Output the [X, Y] coordinate of the center of the cell containing the given text.  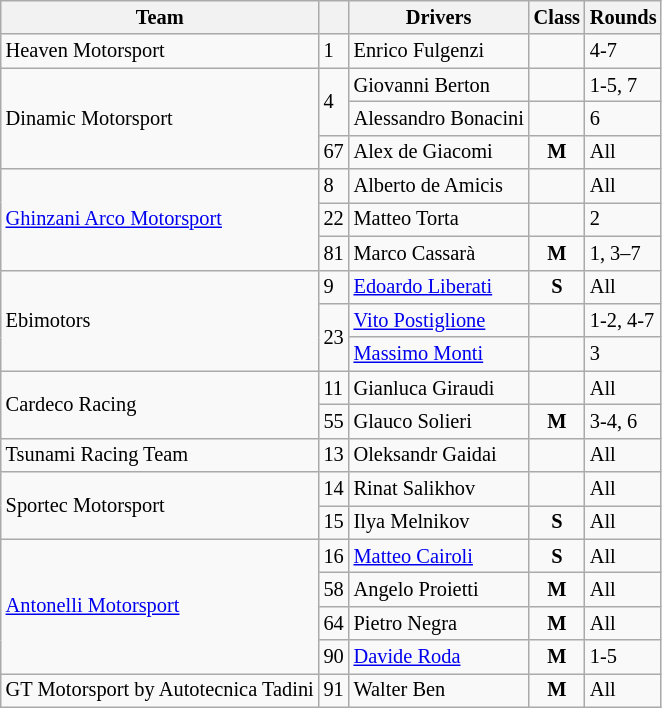
Class [557, 17]
Vito Postiglione [439, 320]
Cardeco Racing [160, 404]
2 [624, 219]
90 [334, 657]
Pietro Negra [439, 623]
22 [334, 219]
Matteo Cairoli [439, 556]
1-5 [624, 657]
58 [334, 589]
Tsunami Racing Team [160, 455]
Ebimotors [160, 320]
91 [334, 690]
9 [334, 287]
Giovanni Berton [439, 85]
15 [334, 522]
Team [160, 17]
GT Motorsport by Autotecnica Tadini [160, 690]
Heaven Motorsport [160, 51]
4 [334, 102]
1-5, 7 [624, 85]
Alessandro Bonacini [439, 118]
11 [334, 388]
Alex de Giacomi [439, 152]
81 [334, 253]
Rinat Salikhov [439, 489]
8 [334, 186]
Walter Ben [439, 690]
Davide Roda [439, 657]
Marco Cassarà [439, 253]
Ilya Melnikov [439, 522]
Angelo Proietti [439, 589]
Rounds [624, 17]
3-4, 6 [624, 421]
64 [334, 623]
13 [334, 455]
Glauco Solieri [439, 421]
Dinamic Motorsport [160, 118]
Gianluca Giraudi [439, 388]
Massimo Monti [439, 354]
Matteo Torta [439, 219]
Drivers [439, 17]
Enrico Fulgenzi [439, 51]
Alberto de Amicis [439, 186]
Oleksandr Gaidai [439, 455]
1 [334, 51]
6 [624, 118]
16 [334, 556]
Sportec Motorsport [160, 506]
Edoardo Liberati [439, 287]
4-7 [624, 51]
23 [334, 336]
3 [624, 354]
14 [334, 489]
1, 3–7 [624, 253]
67 [334, 152]
Ghinzani Arco Motorsport [160, 220]
55 [334, 421]
Antonelli Motorsport [160, 606]
1-2, 4-7 [624, 320]
